From the cell containing the given text, extract its center point as (X, Y) coordinate. 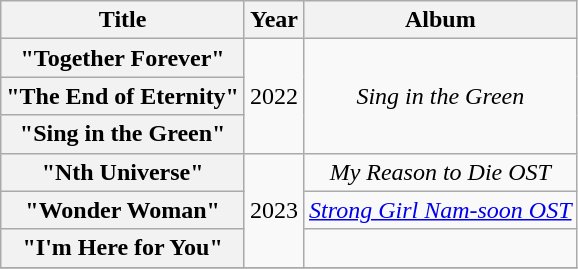
"Wonder Woman" (123, 210)
"Nth Universe" (123, 172)
2023 (274, 210)
"I'm Here for You" (123, 248)
Title (123, 20)
My Reason to Die OST (441, 172)
Strong Girl Nam-soon OST (441, 210)
"The End of Eternity" (123, 96)
"Together Forever" (123, 58)
Sing in the Green (441, 96)
Year (274, 20)
"Sing in the Green" (123, 134)
2022 (274, 96)
Album (441, 20)
